Determine the [x, y] coordinate at the center of the cell enclosing the given text.  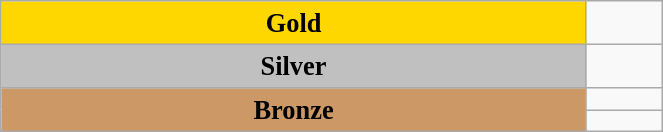
Bronze [294, 109]
Gold [294, 22]
Silver [294, 66]
